Provide the (X, Y) coordinate of the cell's center where the given text is located.  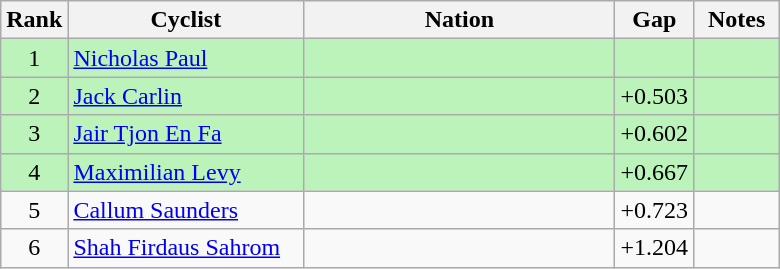
4 (34, 172)
3 (34, 134)
Maximilian Levy (186, 172)
Gap (654, 20)
+0.723 (654, 210)
+0.602 (654, 134)
Cyclist (186, 20)
Jack Carlin (186, 96)
Nation (460, 20)
Notes (737, 20)
Callum Saunders (186, 210)
2 (34, 96)
1 (34, 58)
+0.503 (654, 96)
5 (34, 210)
+0.667 (654, 172)
Rank (34, 20)
6 (34, 248)
Jair Tjon En Fa (186, 134)
+1.204 (654, 248)
Shah Firdaus Sahrom (186, 248)
Nicholas Paul (186, 58)
